Detect which cell encompasses the target text, then output its (X, Y) center coordinate. 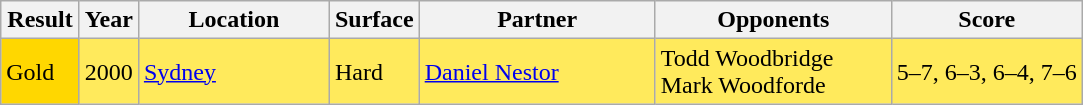
Year (108, 20)
Hard (374, 72)
5–7, 6–3, 6–4, 7–6 (986, 72)
Result (40, 20)
Sydney (234, 72)
Daniel Nestor (537, 72)
Todd Woodbridge Mark Woodforde (773, 72)
2000 (108, 72)
Location (234, 20)
Surface (374, 20)
Opponents (773, 20)
Score (986, 20)
Partner (537, 20)
Gold (40, 72)
